From the cell containing the given text, extract its center point as (x, y) coordinate. 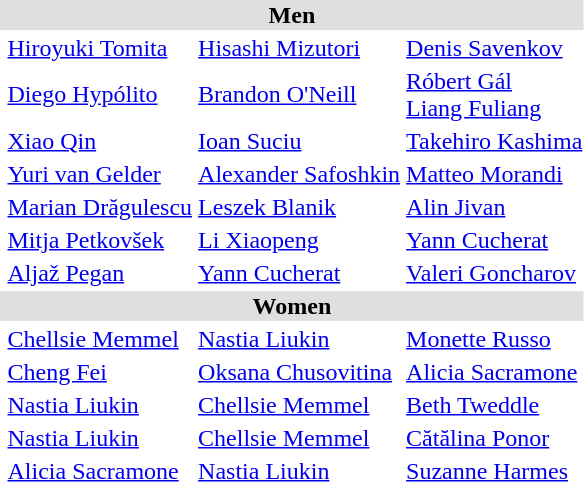
Matteo Morandi (494, 174)
Takehiro Kashima (494, 141)
Hisashi Mizutori (300, 48)
Beth Tweddle (494, 405)
Mitja Petkovšek (100, 240)
Alin Jivan (494, 207)
Men (292, 15)
Cheng Fei (100, 372)
Marian Drăgulescu (100, 207)
Róbert Gál Liang Fuliang (494, 94)
Hiroyuki Tomita (100, 48)
Oksana Chusovitina (300, 372)
Alicia Sacramone (494, 372)
Women (292, 306)
Brandon O'Neill (300, 94)
Yuri van Gelder (100, 174)
Valeri Goncharov (494, 273)
Leszek Blanik (300, 207)
Alexander Safoshkin (300, 174)
Diego Hypólito (100, 94)
Denis Savenkov (494, 48)
Xiao Qin (100, 141)
Aljaž Pegan (100, 273)
Monette Russo (494, 339)
Cătălina Ponor (494, 438)
Ioan Suciu (300, 141)
Li Xiaopeng (300, 240)
